Determine the [x, y] coordinate at the center of the cell enclosing the given text.  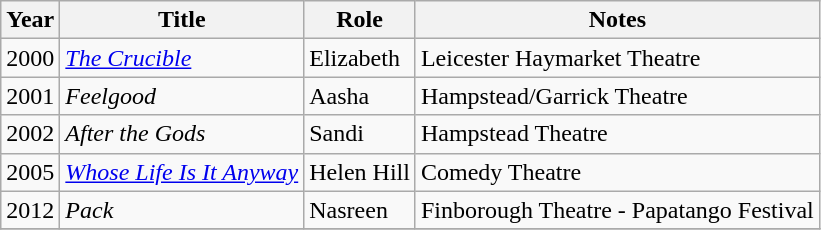
The Crucible [182, 58]
Year [30, 20]
Nasreen [360, 210]
Sandi [360, 134]
Finborough Theatre - Papatango Festival [617, 210]
2012 [30, 210]
Elizabeth [360, 58]
Feelgood [182, 96]
2002 [30, 134]
Pack [182, 210]
Helen Hill [360, 172]
Title [182, 20]
Hampstead Theatre [617, 134]
Comedy Theatre [617, 172]
Notes [617, 20]
2005 [30, 172]
Whose Life Is It Anyway [182, 172]
After the Gods [182, 134]
2001 [30, 96]
Aasha [360, 96]
Role [360, 20]
Leicester Haymarket Theatre [617, 58]
Hampstead/Garrick Theatre [617, 96]
2000 [30, 58]
